Capture the cell that displays the provided text and extract its (x, y) central coordinate. 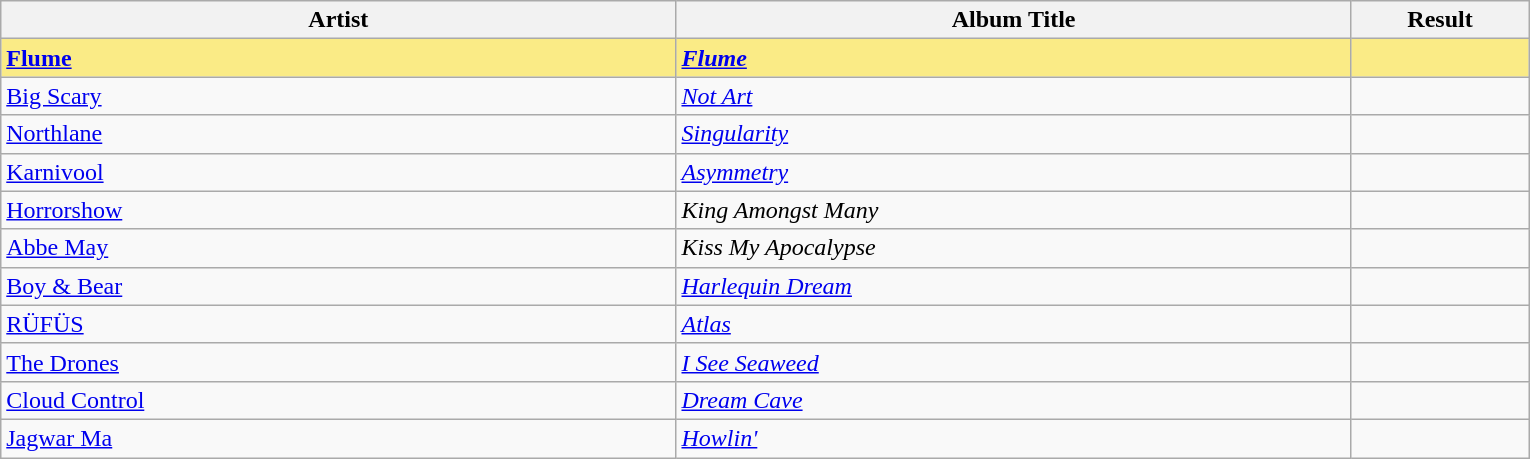
Artist (338, 20)
Horrorshow (338, 210)
Big Scary (338, 96)
Harlequin Dream (1014, 286)
Atlas (1014, 324)
Result (1440, 20)
The Drones (338, 362)
Dream Cave (1014, 400)
Howlin' (1014, 438)
Karnivool (338, 172)
Asymmetry (1014, 172)
Singularity (1014, 134)
RÜFÜS (338, 324)
Boy & Bear (338, 286)
I See Seaweed (1014, 362)
Cloud Control (338, 400)
Album Title (1014, 20)
Northlane (338, 134)
Kiss My Apocalypse (1014, 248)
King Amongst Many (1014, 210)
Abbe May (338, 248)
Not Art (1014, 96)
Jagwar Ma (338, 438)
